Scan for the cell matching the given text and deliver its [x, y] coordinate at center. 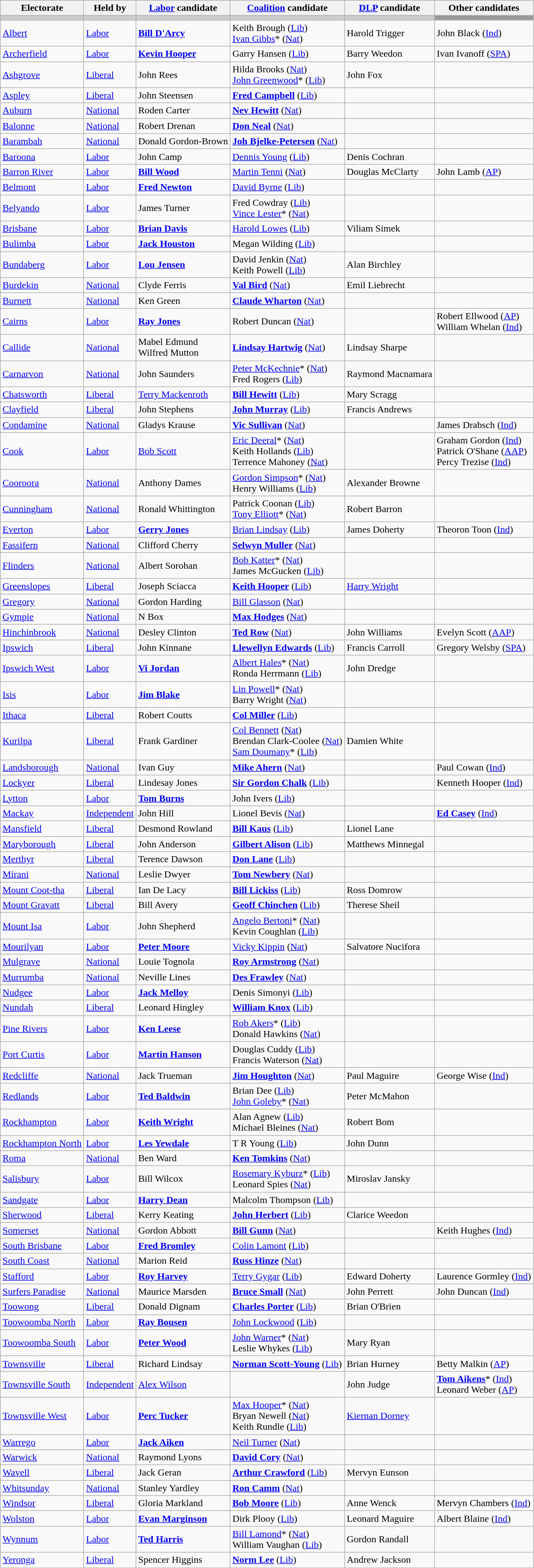
Held by [110, 8]
Les Yewdale [183, 1143]
Anthony Dames [183, 482]
Aspley [42, 95]
Roden Carter [183, 111]
Rockhampton North [42, 1143]
Bruce Small (Nat) [288, 1291]
Ipswich West [42, 668]
Lionel Lane [390, 828]
Robert Coutts [183, 715]
Edward Doherty [390, 1276]
Ken Leese [183, 1028]
Robert Ellwood (AP) William Whelan (Ind) [484, 322]
John Anderson [183, 844]
Gordon Harding [183, 602]
Robert Bom [390, 1122]
Nudgee [42, 992]
Gregory [42, 602]
Alan Agnew (Lib) Michael Bleines (Nat) [288, 1122]
Wynnum [42, 1539]
Selwyn Muller (Nat) [288, 545]
Desmond Rowland [183, 828]
Callide [42, 347]
South Coast [42, 1261]
Fred Campbell (Lib) [288, 95]
Fred Newton [183, 187]
George Wise (Ind) [484, 1075]
Martin Tenni (Nat) [288, 172]
Ken Tomkins (Nat) [288, 1158]
Lindsay Hartwig (Nat) [288, 347]
Toowong [42, 1307]
Lindesay Jones [183, 783]
Whitsunday [42, 1488]
Maryborough [42, 844]
William Knox (Lib) [288, 1008]
Mervyn Chambers (Ind) [484, 1503]
Mabel Edmund Wilfred Mutton [183, 347]
N Box [183, 617]
Kerry Keating [183, 1215]
Gordon Abbott [183, 1230]
Peter McMahon [390, 1096]
Fred Bromley [183, 1246]
Ithaca [42, 715]
John Duncan (Ind) [484, 1291]
James Turner [183, 207]
Bill Gunn (Nat) [288, 1230]
John Fox [390, 75]
Redlands [42, 1096]
Gordon Randall [390, 1539]
Leslie Dwyer [183, 875]
Evan Marginson [183, 1519]
John Lockwood (Lib) [288, 1322]
Terence Dawson [183, 859]
Hilda Brooks (Nat) John Greenwood* (Lib) [288, 75]
Burnett [42, 301]
Redcliffe [42, 1075]
Lionel Bevis (Nat) [288, 813]
Ken Green [183, 301]
Nundah [42, 1008]
Paul Maguire [390, 1075]
Keith Brough (Lib) Ivan Gibbs* (Nat) [288, 33]
Mourilyan [42, 947]
Mansfield [42, 828]
Balonne [42, 126]
Martin Hanson [183, 1055]
Somerset [42, 1230]
Neville Lines [183, 977]
John Warner* (Nat) Leslie Whykes (Lib) [288, 1343]
Jack Geran [183, 1473]
South Brisbane [42, 1246]
Electorate [42, 8]
Warwick [42, 1457]
Frank Gardiner [183, 741]
Mary Scragg [390, 394]
Townsville South [42, 1384]
Jim Blake [183, 695]
Carnarvon [42, 374]
Fred Cowdray (Lib) Vince Lester* (Nat) [288, 207]
Ivan Guy [183, 767]
Paul Cowan (Ind) [484, 767]
Colin Lamont (Lib) [288, 1246]
Gordon Simpson* (Nat) Henry Williams (Lib) [288, 482]
John Steensen [183, 95]
Richard Lindsay [183, 1363]
Mackay [42, 813]
DLP candidate [390, 8]
Bill Hewitt (Lib) [288, 394]
Marion Reid [183, 1261]
Ron Camm (Nat) [288, 1488]
John Ivers (Lib) [288, 798]
Robert Duncan (Nat) [288, 322]
Toowoomba North [42, 1322]
Mount Gravatt [42, 905]
Perc Tucker [183, 1416]
Don Lane (Lib) [288, 859]
Bob Moore (Lib) [288, 1503]
Mary Ryan [390, 1343]
Mervyn Eunson [390, 1473]
Betty Malkin (AP) [484, 1363]
Rockhampton [42, 1122]
Barron River [42, 172]
Bill Wood [183, 172]
Ian De Lacy [183, 890]
Roy Armstrong (Nat) [288, 962]
Anne Wenck [390, 1503]
Stanley Yardley [183, 1488]
Harry Dean [183, 1200]
John Saunders [183, 374]
Landsborough [42, 767]
Flinders [42, 566]
Harry Wright [390, 586]
Merthyr [42, 859]
Norm Lee (Lib) [288, 1560]
John Black (Ind) [484, 33]
Emil Liebrecht [390, 285]
Ipswich [42, 648]
Ray Bousen [183, 1322]
Barambah [42, 141]
Ted Baldwin [183, 1096]
Robert Drenan [183, 126]
Joh Bjelke-Petersen (Nat) [288, 141]
Cunningham [42, 509]
Col Miller (Lib) [288, 715]
Stafford [42, 1276]
Francis Andrews [390, 410]
Spencer Higgins [183, 1560]
Roy Harvey [183, 1276]
James Drabsch (Ind) [484, 425]
Mount Isa [42, 926]
Lindsay Sharpe [390, 347]
Burdekin [42, 285]
Brian Lindsay (Lib) [288, 529]
Louie Tognola [183, 962]
Ted Harris [183, 1539]
David Byrne (Lib) [288, 187]
Denis Cochran [390, 156]
Wavell [42, 1473]
Albert [42, 33]
Sandgate [42, 1200]
Ted Row (Nat) [288, 632]
Keith Hooper (Lib) [288, 586]
Max Hooper* (Nat) Bryan Newell (Nat) Keith Rundle (Lib) [288, 1416]
Warrego [42, 1442]
Arthur Crawford (Lib) [288, 1473]
Vic Sullivan (Nat) [288, 425]
Ashgrove [42, 75]
Lytton [42, 798]
Geoff Chinchen (Lib) [288, 905]
Matthews Minnegal [390, 844]
Gerry Jones [183, 529]
Coalition candidate [288, 8]
Laurence Gormley (Ind) [484, 1276]
John Hill [183, 813]
John Herbert (Lib) [288, 1215]
Alexander Browne [390, 482]
Russ Hinze (Nat) [288, 1261]
Murrumba [42, 977]
Alex Wilson [183, 1384]
Surfers Paradise [42, 1291]
Ed Casey (Ind) [484, 813]
Cook [42, 451]
Peter McKechnie* (Nat) Fred Rogers (Lib) [288, 374]
Kevin Hooper [183, 54]
Other candidates [484, 8]
Bill Avery [183, 905]
Port Curtis [42, 1055]
Malcolm Thompson (Lib) [288, 1200]
Theoron Toon (Ind) [484, 529]
Mike Ahern (Nat) [288, 767]
Gilbert Alison (Lib) [288, 844]
Labor candidate [183, 8]
Desley Clinton [183, 632]
Bill Kaus (Lib) [288, 828]
Brian Davis [183, 229]
Brian O'Brien [390, 1307]
David Cory (Nat) [288, 1457]
Archerfield [42, 54]
Patrick Coonan (Lib) Tony Elliott* (Nat) [288, 509]
T R Young (Lib) [288, 1143]
Bob Katter* (Nat) James McGucken (Lib) [288, 566]
Bill Lickiss (Lib) [288, 890]
Vi Jordan [183, 668]
Windsor [42, 1503]
Douglas McClarty [390, 172]
Viliam Simek [390, 229]
Clifford Cherry [183, 545]
Harold Trigger [390, 33]
Donald Dignam [183, 1307]
Lockyer [42, 783]
Roma [42, 1158]
Everton [42, 529]
Bill Lamond* (Nat) William Vaughan (Lib) [288, 1539]
Peter Wood [183, 1343]
Max Hodges (Nat) [288, 617]
Auburn [42, 111]
Salvatore Nucifora [390, 947]
John Rees [183, 75]
Bill Glasson (Nat) [288, 602]
Andrew Jackson [390, 1560]
Ross Domrow [390, 890]
Miroslav Jansky [390, 1179]
Donald Gordon-Brown [183, 141]
Albert Sorohan [183, 566]
Jack Trueman [183, 1075]
Denis Simonyi (Lib) [288, 992]
Ivan Ivanoff (SPA) [484, 54]
Pine Rivers [42, 1028]
Wolston [42, 1519]
Albert Blaine (Ind) [484, 1519]
Jim Houghton (Nat) [288, 1075]
Clayfield [42, 410]
Tom Newbery (Nat) [288, 875]
Col Bennett (Nat) Brendan Clark-Coolee (Nat) Sam Doumany* (Lib) [288, 741]
Gladys Krause [183, 425]
Greenslopes [42, 586]
Jack Melloy [183, 992]
Neil Turner (Nat) [288, 1442]
Gympie [42, 617]
John Lamb (AP) [484, 172]
Mount Coot-tha [42, 890]
Ronald Whittington [183, 509]
James Doherty [390, 529]
Evelyn Scott (AAP) [484, 632]
Nev Hewitt (Nat) [288, 111]
Robert Barron [390, 509]
Jack Aiken [183, 1442]
Sir Gordon Chalk (Lib) [288, 783]
Bill D'Arcy [183, 33]
Val Bird (Nat) [288, 285]
Gregory Welsby (SPA) [484, 648]
Hinchinbrook [42, 632]
Brisbane [42, 229]
Peter Moore [183, 947]
Harold Lowes (Lib) [288, 229]
Leonard Hingley [183, 1008]
John Judge [390, 1384]
Eric Deeral* (Nat) Keith Hollands (Lib) Terrence Mahoney (Nat) [288, 451]
Norman Scott-Young (Lib) [288, 1363]
Angelo Bertoni* (Nat) Kevin Coughlan (Lib) [288, 926]
Cairns [42, 322]
Barry Weedon [390, 54]
Albert Hales* (Nat) Ronda Herrmann (Lib) [288, 668]
Rosemary Kyburz* (Lib) Leonard Spies (Nat) [288, 1179]
Alan Birchley [390, 264]
Bulimba [42, 244]
John Kinnane [183, 648]
Brian Dee (Lib) John Goleby* (Nat) [288, 1096]
John Dunn [390, 1143]
Kenneth Hooper (Ind) [484, 783]
Leonard Maguire [390, 1519]
Kurilpa [42, 741]
Raymond Lyons [183, 1457]
Bundaberg [42, 264]
Tom Burns [183, 798]
John Camp [183, 156]
Mirani [42, 875]
Brian Hurney [390, 1363]
Bob Scott [183, 451]
Gloria Markland [183, 1503]
John Perrett [390, 1291]
Jack Houston [183, 244]
Maurice Marsden [183, 1291]
Charles Porter (Lib) [288, 1307]
Chatsworth [42, 394]
Lou Jensen [183, 264]
Rob Akers* (Lib) Donald Hawkins (Nat) [288, 1028]
David Jenkin (Nat) Keith Powell (Lib) [288, 264]
Terry Gygar (Lib) [288, 1276]
Mulgrave [42, 962]
Townsville West [42, 1416]
John Dredge [390, 668]
Belyando [42, 207]
Fassifern [42, 545]
Clarice Weedon [390, 1215]
Don Neal (Nat) [288, 126]
Yeronga [42, 1560]
Ben Ward [183, 1158]
Damien White [390, 741]
Claude Wharton (Nat) [288, 301]
John Shepherd [183, 926]
Dennis Young (Lib) [288, 156]
Tom Aikens* (Ind) Leonard Weber (AP) [484, 1384]
Dirk Plooy (Lib) [288, 1519]
Cooroora [42, 482]
Megan Wilding (Lib) [288, 244]
Keith Wright [183, 1122]
Graham Gordon (Ind) Patrick O'Shane (AAP) Percy Trezise (Ind) [484, 451]
Condamine [42, 425]
Raymond Macnamara [390, 374]
Bill Wilcox [183, 1179]
Des Frawley (Nat) [288, 977]
Kiernan Dorney [390, 1416]
Douglas Cuddy (Lib) Francis Waterson (Nat) [288, 1055]
Therese Sheil [390, 905]
Terry Mackenroth [183, 394]
Belmont [42, 187]
Ray Jones [183, 322]
Lin Powell* (Nat) Barry Wright (Nat) [288, 695]
Joseph Sciacca [183, 586]
Garry Hansen (Lib) [288, 54]
Keith Hughes (Ind) [484, 1230]
John Murray (Lib) [288, 410]
Townsville [42, 1363]
Vicky Kippin (Nat) [288, 947]
Francis Carroll [390, 648]
Toowoomba South [42, 1343]
Llewellyn Edwards (Lib) [288, 648]
John Williams [390, 632]
Baroona [42, 156]
John Stephens [183, 410]
Clyde Ferris [183, 285]
Salisbury [42, 1179]
Sherwood [42, 1215]
Isis [42, 695]
